Capture the cell that displays the provided text and extract its [x, y] central coordinate. 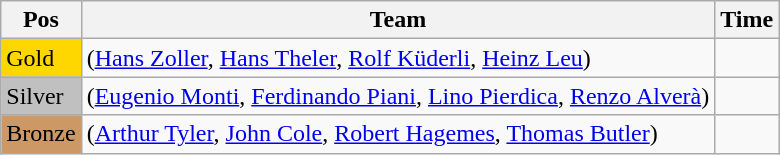
Team [398, 20]
Silver [41, 96]
Pos [41, 20]
Gold [41, 58]
(Hans Zoller, Hans Theler, Rolf Küderli, Heinz Leu) [398, 58]
Bronze [41, 134]
(Arthur Tyler, John Cole, Robert Hagemes, Thomas Butler) [398, 134]
(Eugenio Monti, Ferdinando Piani, Lino Pierdica, Renzo Alverà) [398, 96]
Time [747, 20]
